Extract the [X, Y] coordinate from the center of the cell holding the provided text.  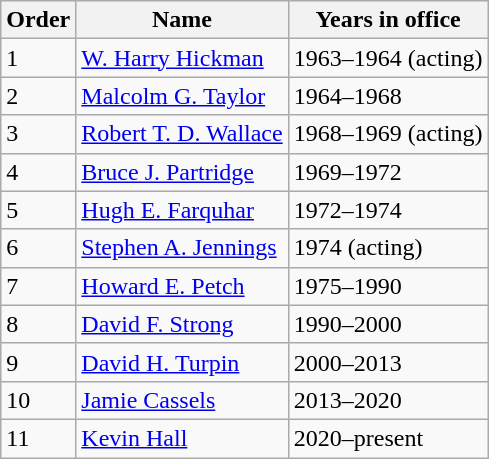
8 [38, 324]
Name [182, 20]
1972–1974 [388, 210]
11 [38, 438]
David F. Strong [182, 324]
2000–2013 [388, 362]
5 [38, 210]
Order [38, 20]
Malcolm G. Taylor [182, 96]
1975–1990 [388, 286]
7 [38, 286]
1990–2000 [388, 324]
1964–1968 [388, 96]
2 [38, 96]
1969–1972 [388, 172]
Hugh E. Farquhar [182, 210]
4 [38, 172]
W. Harry Hickman [182, 58]
Jamie Cassels [182, 400]
10 [38, 400]
1 [38, 58]
1968–1969 (acting) [388, 134]
1974 (acting) [388, 248]
Howard E. Petch [182, 286]
Kevin Hall [182, 438]
9 [38, 362]
2013–2020 [388, 400]
Bruce J. Partridge [182, 172]
Robert T. D. Wallace [182, 134]
2020–present [388, 438]
3 [38, 134]
Stephen A. Jennings [182, 248]
David H. Turpin [182, 362]
Years in office [388, 20]
1963–1964 (acting) [388, 58]
6 [38, 248]
